Return the [x, y] coordinate for the center point of the cell that contains the specified text.  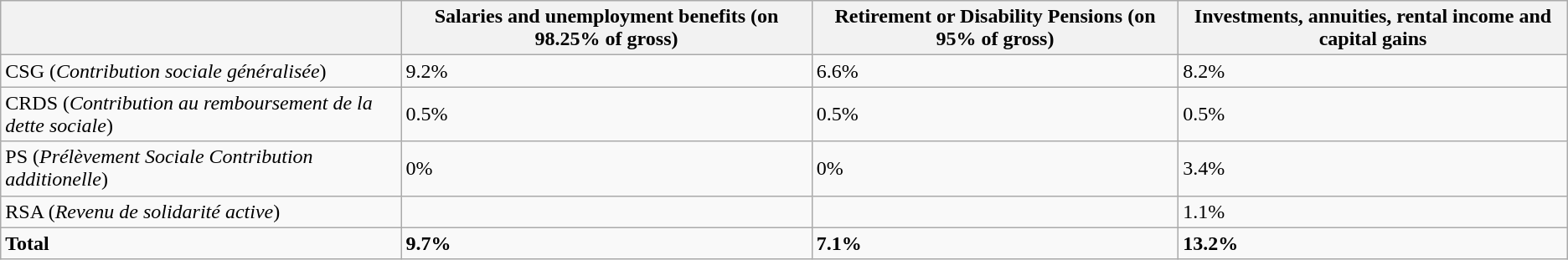
Retirement or Disability Pensions (on 95% of gross) [995, 28]
Salaries and unemployment benefits (on 98.25% of gross) [606, 28]
9.2% [606, 71]
13.2% [1373, 243]
RSA (Revenu de solidarité active) [201, 212]
Total [201, 243]
CSG (Contribution sociale généralisée) [201, 71]
7.1% [995, 243]
CRDS (Contribution au remboursement de la dette sociale) [201, 114]
3.4% [1373, 169]
8.2% [1373, 71]
9.7% [606, 243]
Investments, annuities, rental income and capital gains [1373, 28]
PS (Prélèvement Sociale Contribution additionelle) [201, 169]
1.1% [1373, 212]
6.6% [995, 71]
